Determine the [X, Y] coordinate at the center of the cell enclosing the given text.  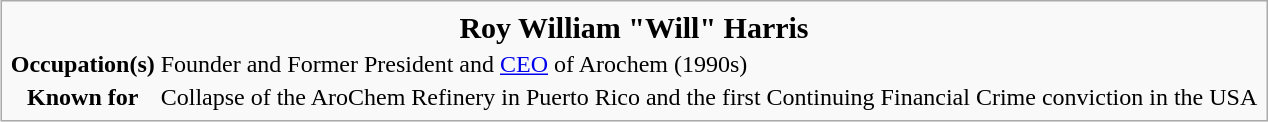
Collapse of the AroChem Refinery in Puerto Rico and the first Continuing Financial Crime conviction in the USA [709, 98]
Founder and Former President and CEO of Arochem (1990s) [709, 65]
Roy William "Will" Harris [634, 28]
Occupation(s) [82, 65]
Known for [82, 98]
